Return the (x, y) coordinate for the center point of the cell that contains the specified text.  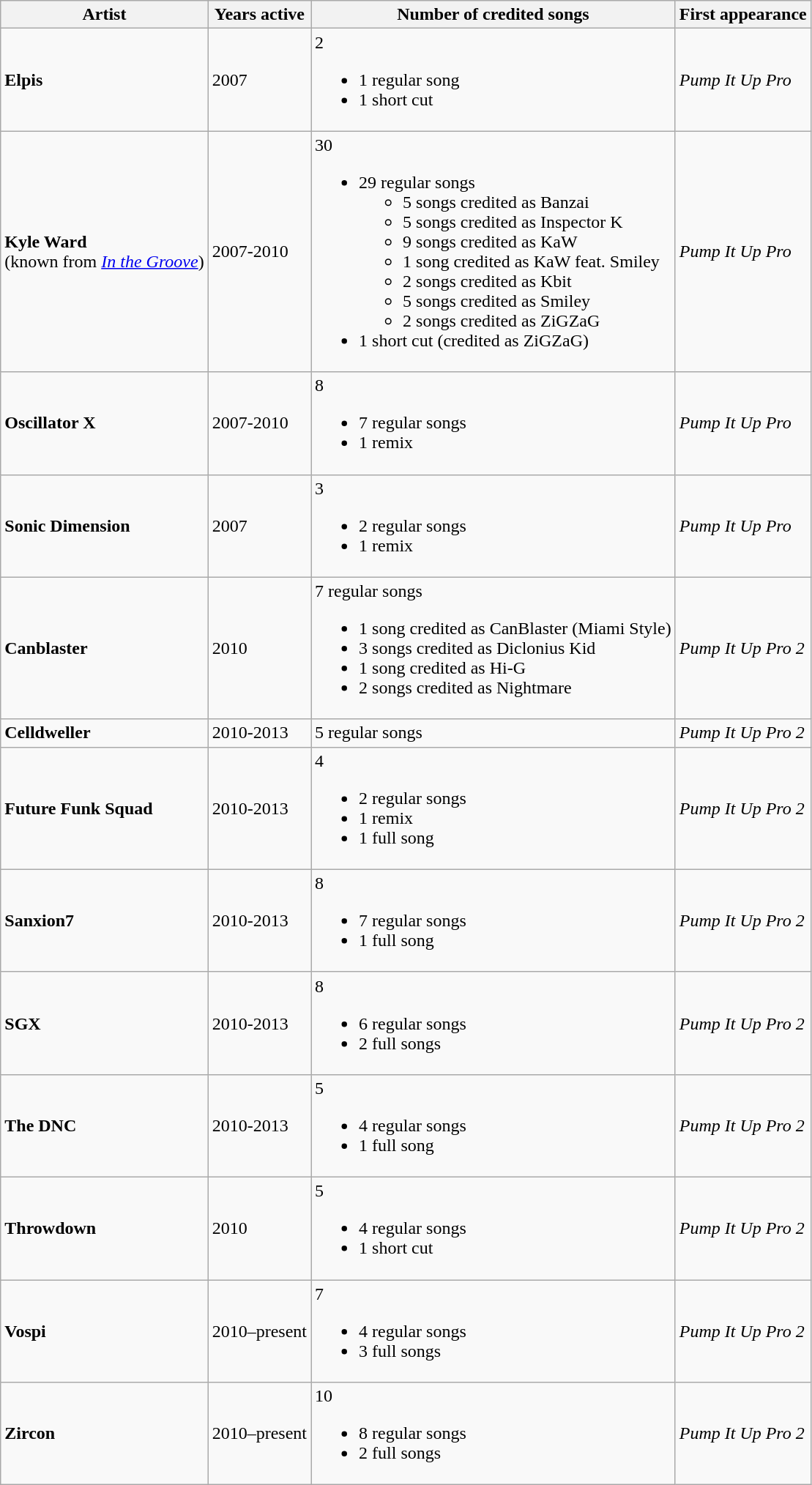
86 regular songs2 full songs (493, 1023)
Years active (259, 15)
SGX (104, 1023)
Throwdown (104, 1228)
32 regular songs1 remix (493, 526)
87 regular songs1 full song (493, 920)
54 regular songs1 short cut (493, 1228)
The DNC (104, 1125)
Kyle Ward(known from In the Groove) (104, 252)
First appearance (742, 15)
54 regular songs1 full song (493, 1125)
5 regular songs (493, 733)
Celldweller (104, 733)
87 regular songs1 remix (493, 423)
Zircon (104, 1434)
Oscillator X (104, 423)
Number of credited songs (493, 15)
108 regular songs2 full songs (493, 1434)
42 regular songs1 remix1 full song (493, 808)
Vospi (104, 1331)
Artist (104, 15)
Sanxion7 (104, 920)
74 regular songs3 full songs (493, 1331)
Future Funk Squad (104, 808)
21 regular song1 short cut (493, 80)
Elpis (104, 80)
7 regular songs1 song credited as CanBlaster (Miami Style)3 songs credited as Diclonius Kid1 song credited as Hi-G2 songs credited as Nightmare (493, 648)
Sonic Dimension (104, 526)
Canblaster (104, 648)
